Extract the [x, y] coordinate from the center of the cell holding the provided text.  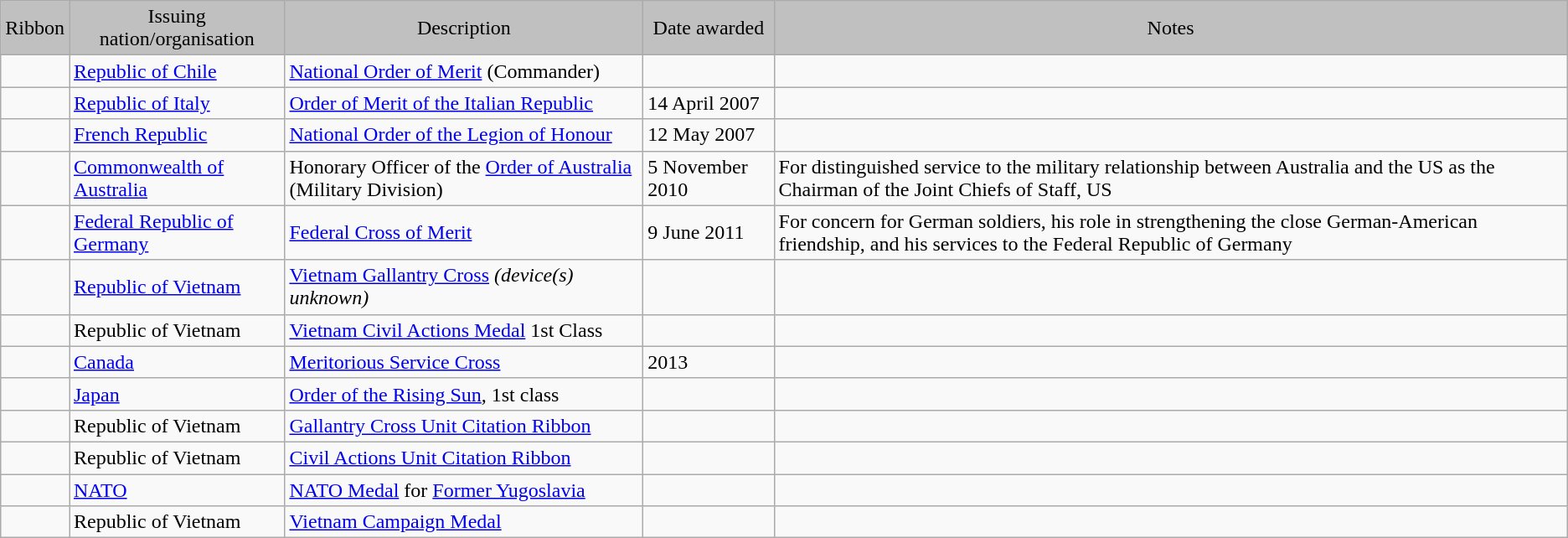
Honorary Officer of the Order of Australia (Military Division) [464, 178]
Issuing nation/organisation [176, 28]
Order of Merit of the Italian Republic [464, 103]
NATO Medal for Former Yugoslavia [464, 490]
Ribbon [35, 28]
Gallantry Cross Unit Citation Ribbon [464, 426]
Notes [1171, 28]
12 May 2007 [709, 135]
Order of the Rising Sun, 1st class [464, 394]
14 April 2007 [709, 103]
For distinguished service to the military relationship between Australia and the US as the Chairman of the Joint Chiefs of Staff, US [1171, 178]
Date awarded [709, 28]
Meritorious Service Cross [464, 362]
2013 [709, 362]
Federal Republic of Germany [176, 233]
For concern for German soldiers, his role in strengthening the close German-American friendship, and his services to the Federal Republic of Germany [1171, 233]
Commonwealth of Australia [176, 178]
French Republic [176, 135]
National Order of Merit (Commander) [464, 71]
9 June 2011 [709, 233]
NATO [176, 490]
5 November 2010 [709, 178]
Canada [176, 362]
Republic of Italy [176, 103]
Civil Actions Unit Citation Ribbon [464, 458]
Federal Cross of Merit [464, 233]
Description [464, 28]
Vietnam Civil Actions Medal 1st Class [464, 330]
Vietnam Gallantry Cross (device(s) unknown) [464, 287]
Republic of Chile [176, 71]
Japan [176, 394]
National Order of the Legion of Honour [464, 135]
Vietnam Campaign Medal [464, 522]
